From the cell containing the given text, extract its center point as (X, Y) coordinate. 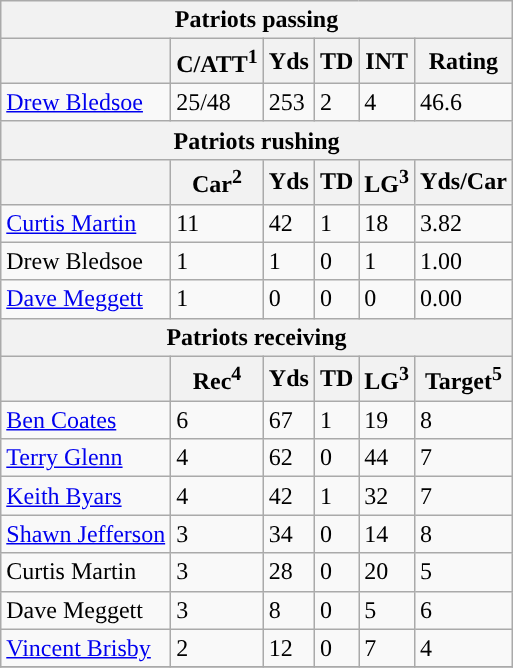
32 (387, 496)
C/ATT1 (218, 62)
Patriots passing (257, 20)
Rating (464, 62)
Shawn Jefferson (86, 534)
Vincent Brisby (86, 648)
Yds/Car (464, 182)
253 (288, 102)
12 (288, 648)
Patriots receiving (257, 337)
INT (387, 62)
0.00 (464, 299)
Keith Byars (86, 496)
14 (387, 534)
Terry Glenn (86, 458)
Target5 (464, 378)
19 (387, 420)
1.00 (464, 261)
11 (218, 223)
67 (288, 420)
3.82 (464, 223)
34 (288, 534)
Car2 (218, 182)
18 (387, 223)
20 (387, 572)
Ben Coates (86, 420)
Patriots rushing (257, 140)
62 (288, 458)
Rec4 (218, 378)
46.6 (464, 102)
28 (288, 572)
25/48 (218, 102)
44 (387, 458)
